Identify which cell holds the provided text, then report its (x, y) central coordinate. 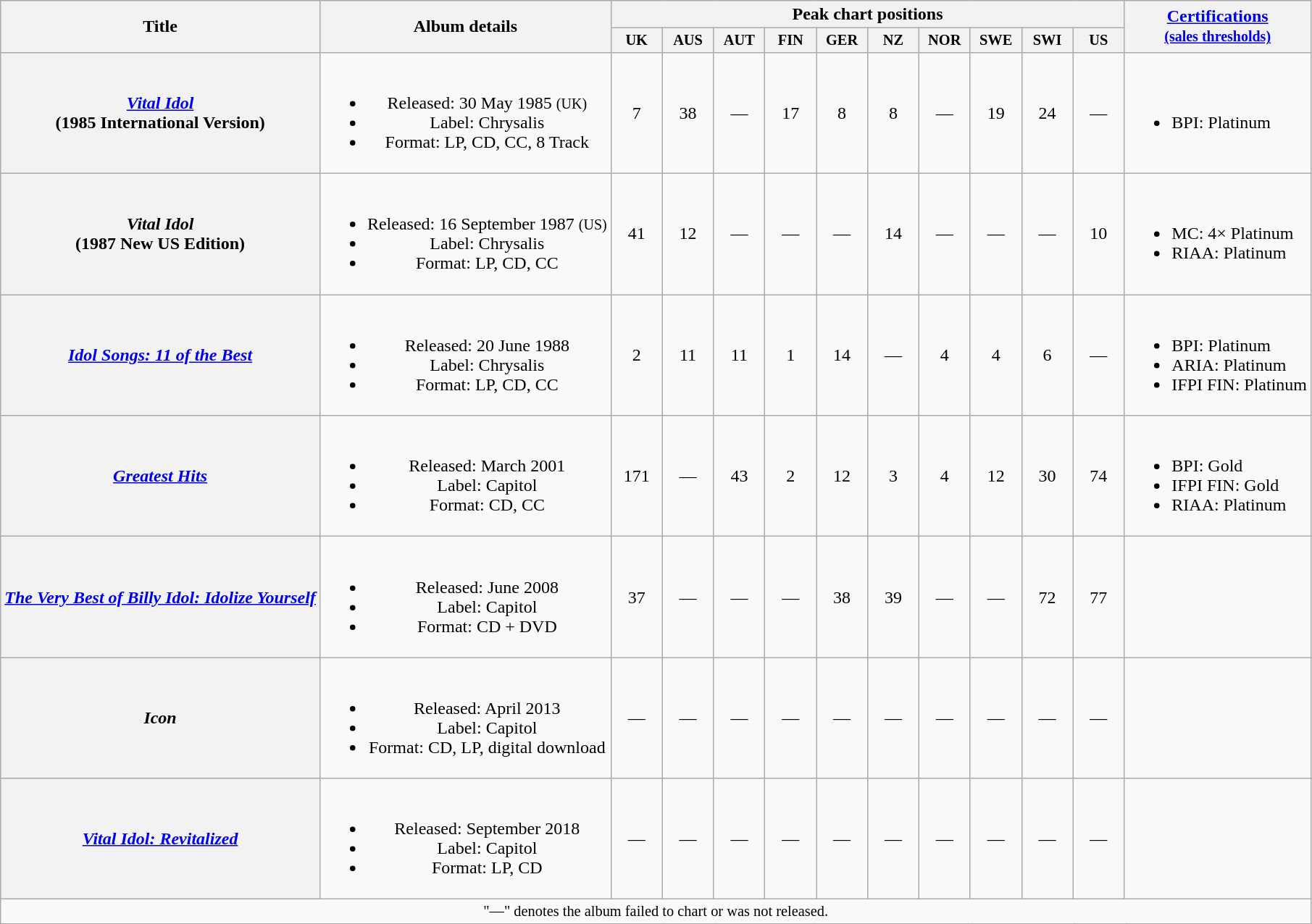
10 (1098, 235)
41 (636, 235)
UK (636, 41)
Certifications(sales thresholds) (1218, 27)
Vital Idol(1985 International Version) (161, 113)
24 (1048, 113)
MC: 4× PlatinumRIAA: Platinum (1218, 235)
Released: April 2013Label: CapitolFormat: CD, LP, digital download (465, 718)
7 (636, 113)
Peak chart positions (868, 14)
NZ (894, 41)
Released: 30 May 1985 (UK)Label: ChrysalisFormat: LP, CD, CC, 8 Track (465, 113)
3 (894, 476)
Album details (465, 27)
GER (842, 41)
Released: September 2018Label: CapitolFormat: LP, CD (465, 839)
Released: 16 September 1987 (US)Label: ChrysalisFormat: LP, CD, CC (465, 235)
Idol Songs: 11 of the Best (161, 355)
Released: 20 June 1988Label: ChrysalisFormat: LP, CD, CC (465, 355)
Greatest Hits (161, 476)
BPI: Platinum (1218, 113)
The Very Best of Billy Idol: Idolize Yourself (161, 597)
BPI: PlatinumARIA: PlatinumIFPI FIN: Platinum (1218, 355)
72 (1048, 597)
1 (791, 355)
BPI: GoldIFPI FIN: GoldRIAA: Platinum (1218, 476)
"—" denotes the album failed to chart or was not released. (656, 912)
AUS (688, 41)
43 (739, 476)
Vital Idol(1987 New US Edition) (161, 235)
Released: June 2008Label: CapitolFormat: CD + DVD (465, 597)
17 (791, 113)
Title (161, 27)
Vital Idol: Revitalized (161, 839)
SWI (1048, 41)
37 (636, 597)
171 (636, 476)
AUT (739, 41)
74 (1098, 476)
39 (894, 597)
NOR (945, 41)
19 (995, 113)
Released: March 2001Label: CapitolFormat: CD, CC (465, 476)
30 (1048, 476)
SWE (995, 41)
US (1098, 41)
Icon (161, 718)
FIN (791, 41)
77 (1098, 597)
6 (1048, 355)
